Determine the [X, Y] coordinate at the center of the cell enclosing the given text.  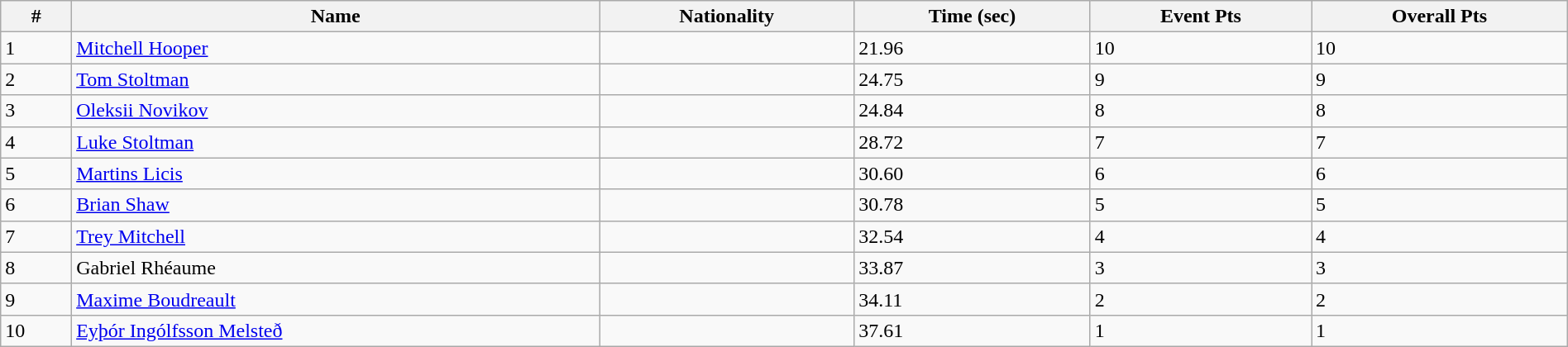
# [36, 17]
37.61 [973, 330]
Martins Licis [336, 173]
Gabriel Rhéaume [336, 268]
Brian Shaw [336, 205]
24.75 [973, 79]
Time (sec) [973, 17]
32.54 [973, 236]
34.11 [973, 299]
30.78 [973, 205]
21.96 [973, 48]
Eyþór Ingólfsson Melsteð [336, 330]
Tom Stoltman [336, 79]
33.87 [973, 268]
Name [336, 17]
Trey Mitchell [336, 236]
Maxime Boudreault [336, 299]
24.84 [973, 111]
28.72 [973, 142]
30.60 [973, 173]
Oleksii Novikov [336, 111]
Event Pts [1201, 17]
Mitchell Hooper [336, 48]
Luke Stoltman [336, 142]
Overall Pts [1440, 17]
Nationality [727, 17]
